Search for the cell housing the specified text and yield its (x, y) center coordinate. 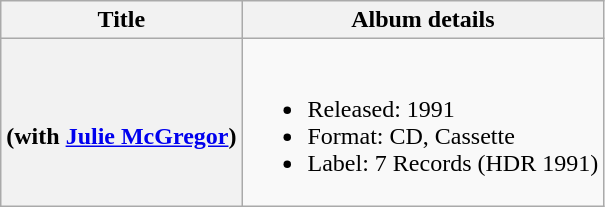
(with Julie McGregor) (122, 122)
Album details (423, 20)
Title (122, 20)
Released: 1991Format: CD, CassetteLabel: 7 Records (HDR 1991) (423, 122)
